Locate the cell with the specified text and output its (x, y) center coordinate. 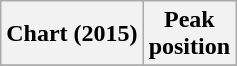
Chart (2015) (72, 34)
Peakposition (189, 34)
